Identify which cell holds the provided text, then report its (x, y) central coordinate. 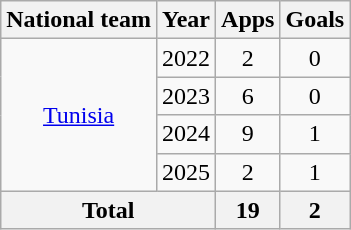
2022 (186, 58)
19 (248, 210)
Goals (315, 20)
9 (248, 134)
Year (186, 20)
Apps (248, 20)
National team (79, 20)
6 (248, 96)
2023 (186, 96)
2025 (186, 172)
2024 (186, 134)
Total (108, 210)
Tunisia (79, 115)
